Pinpoint the cell where the given text exists, returning its (X, Y) midpoint coordinate. 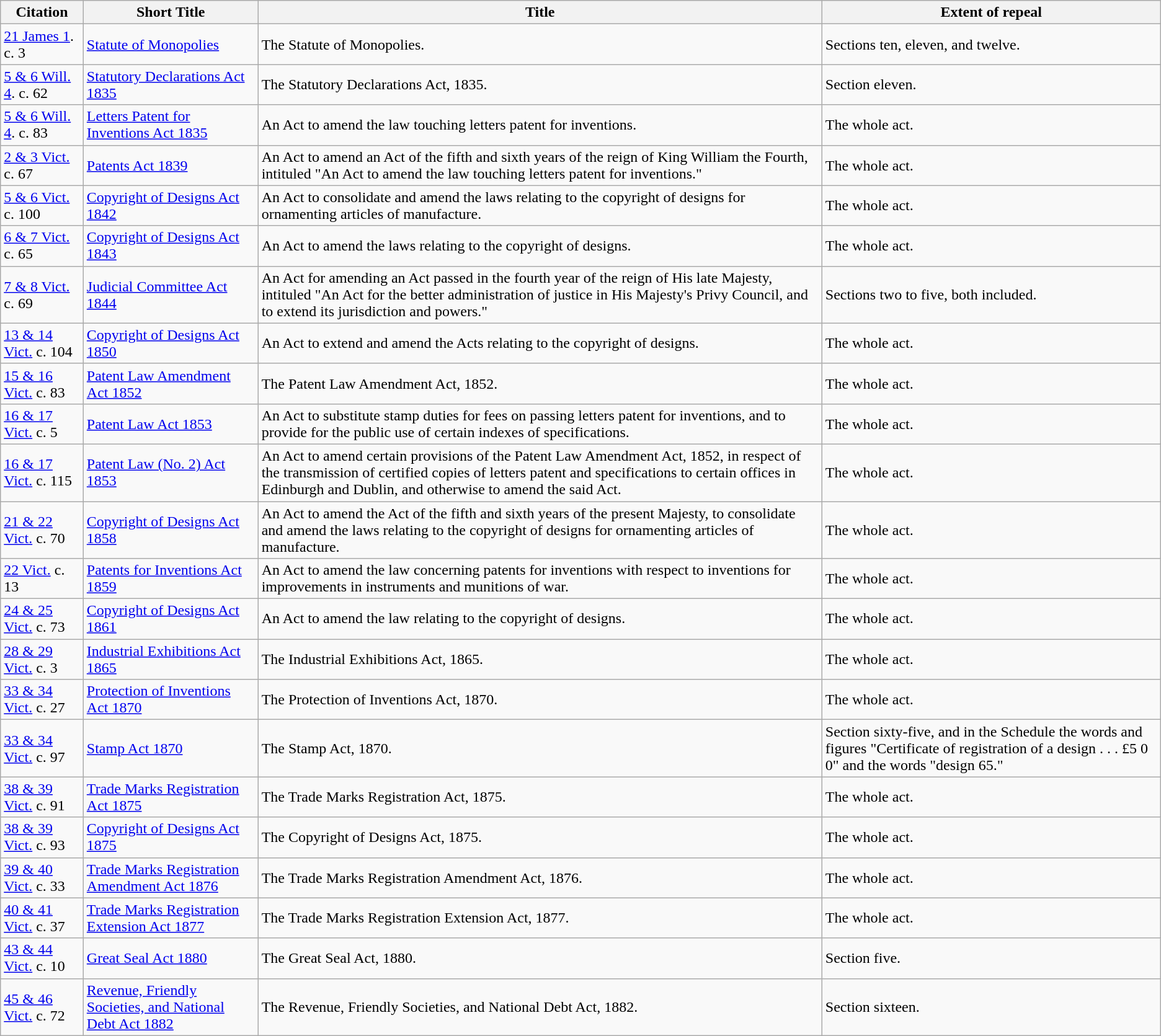
21 James 1. c. 3 (42, 45)
An Act to amend the law relating to the copyright of designs. (540, 619)
22 Vict. c. 13 (42, 579)
21 & 22 Vict. c. 70 (42, 529)
Revenue, Friendly Societies, and National Debt Act 1882 (171, 1007)
33 & 34 Vict. c. 27 (42, 699)
Copyright of Designs Act 1843 (171, 246)
Patent Law Act 1853 (171, 424)
5 & 6 Will. 4. c. 62 (42, 84)
Patents for Inventions Act 1859 (171, 579)
Patent Law (No. 2) Act 1853 (171, 472)
Patent Law Amendment Act 1852 (171, 383)
Sections ten, eleven, and twelve. (991, 45)
Protection of Inventions Act 1870 (171, 699)
The Patent Law Amendment Act, 1852. (540, 383)
5 & 6 Vict. c. 100 (42, 206)
The Trade Marks Registration Extension Act, 1877. (540, 918)
The Trade Marks Registration Act, 1875. (540, 797)
5 & 6 Will. 4. c. 83 (42, 125)
An Act to amend the law concerning patents for inventions with respect to inventions for improvements in instruments and munitions of war. (540, 579)
The Revenue, Friendly Societies, and National Debt Act, 1882. (540, 1007)
16 & 17 Vict. c. 115 (42, 472)
Title (540, 12)
Great Seal Act 1880 (171, 959)
Citation (42, 12)
An Act to consolidate and amend the laws relating to the copyright of designs for ornamenting articles of manufacture. (540, 206)
Section eleven. (991, 84)
An Act to amend the law touching letters patent for inventions. (540, 125)
Copyright of Designs Act 1875 (171, 837)
Patents Act 1839 (171, 165)
Copyright of Designs Act 1858 (171, 529)
7 & 8 Vict. c. 69 (42, 294)
38 & 39 Vict. c. 93 (42, 837)
The Stamp Act, 1870. (540, 748)
2 & 3 Vict. c. 67 (42, 165)
Copyright of Designs Act 1842 (171, 206)
An Act to extend and amend the Acts relating to the copyright of designs. (540, 343)
Statutory Declarations Act 1835 (171, 84)
Sections two to five, both included. (991, 294)
39 & 40 Vict. c. 33 (42, 878)
The Statute of Monopolies. (540, 45)
16 & 17 Vict. c. 5 (42, 424)
The Industrial Exhibitions Act, 1865. (540, 660)
Statute of Monopolies (171, 45)
Short Title (171, 12)
15 & 16 Vict. c. 83 (42, 383)
33 & 34 Vict. c. 97 (42, 748)
Industrial Exhibitions Act 1865 (171, 660)
Extent of repeal (991, 12)
13 & 14 Vict. c. 104 (42, 343)
Copyright of Designs Act 1861 (171, 619)
The Statutory Declarations Act, 1835. (540, 84)
Section sixteen. (991, 1007)
40 & 41 Vict. c. 37 (42, 918)
Section five. (991, 959)
6 & 7 Vict. c. 65 (42, 246)
Trade Marks Registration Extension Act 1877 (171, 918)
28 & 29 Vict. c. 3 (42, 660)
Stamp Act 1870 (171, 748)
An Act to amend the laws relating to the copyright of designs. (540, 246)
43 & 44 Vict. c. 10 (42, 959)
The Copyright of Designs Act, 1875. (540, 837)
Letters Patent for Inventions Act 1835 (171, 125)
The Trade Marks Registration Amendment Act, 1876. (540, 878)
The Protection of Inventions Act, 1870. (540, 699)
38 & 39 Vict. c. 91 (42, 797)
24 & 25 Vict. c. 73 (42, 619)
Judicial Committee Act 1844 (171, 294)
Section sixty-five, and in the Schedule the words and figures "Certificate of registration of a design . . . £5 0 0" and the words "design 65." (991, 748)
Copyright of Designs Act 1850 (171, 343)
Trade Marks Registration Act 1875 (171, 797)
45 & 46 Vict. c. 72 (42, 1007)
Trade Marks Registration Amendment Act 1876 (171, 878)
The Great Seal Act, 1880. (540, 959)
